Scan for the cell matching the given text and deliver its [X, Y] coordinate at center. 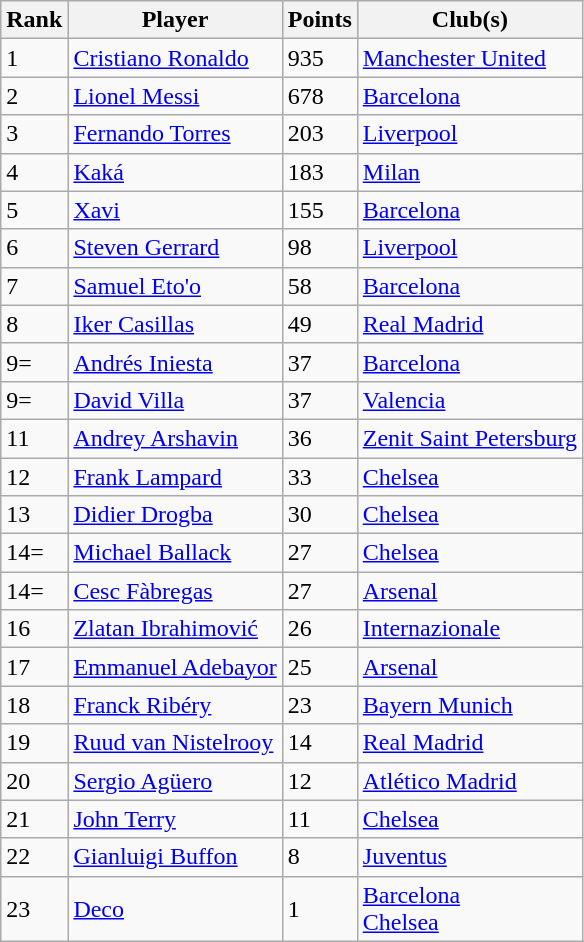
25 [320, 667]
Lionel Messi [175, 96]
5 [34, 210]
Iker Casillas [175, 324]
2 [34, 96]
14 [320, 743]
Zenit Saint Petersburg [470, 438]
98 [320, 248]
Rank [34, 20]
Points [320, 20]
Xavi [175, 210]
21 [34, 819]
John Terry [175, 819]
Cristiano Ronaldo [175, 58]
49 [320, 324]
17 [34, 667]
36 [320, 438]
18 [34, 705]
Michael Ballack [175, 553]
155 [320, 210]
Valencia [470, 400]
33 [320, 477]
3 [34, 134]
Cesc Fàbregas [175, 591]
Andrey Arshavin [175, 438]
Didier Drogba [175, 515]
Atlético Madrid [470, 781]
183 [320, 172]
Ruud van Nistelrooy [175, 743]
203 [320, 134]
58 [320, 286]
Steven Gerrard [175, 248]
20 [34, 781]
Player [175, 20]
935 [320, 58]
Gianluigi Buffon [175, 857]
Kaká [175, 172]
6 [34, 248]
7 [34, 286]
Internazionale [470, 629]
Deco [175, 908]
Andrés Iniesta [175, 362]
30 [320, 515]
678 [320, 96]
Bayern Munich [470, 705]
Emmanuel Adebayor [175, 667]
Fernando Torres [175, 134]
4 [34, 172]
Club(s) [470, 20]
Milan [470, 172]
Sergio Agüero [175, 781]
Manchester United [470, 58]
22 [34, 857]
26 [320, 629]
Samuel Eto'o [175, 286]
David Villa [175, 400]
Zlatan Ibrahimović [175, 629]
Frank Lampard [175, 477]
Franck Ribéry [175, 705]
19 [34, 743]
16 [34, 629]
Barcelona Chelsea [470, 908]
Juventus [470, 857]
13 [34, 515]
